Determine the [x, y] coordinate at the center of the cell enclosing the given text.  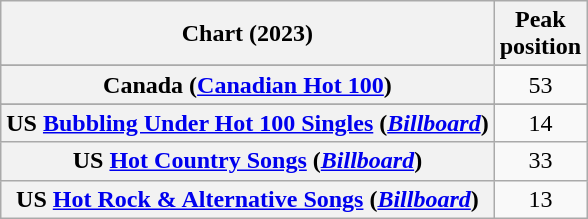
Canada (Canadian Hot 100) [248, 85]
53 [540, 85]
14 [540, 123]
Peakposition [540, 34]
Chart (2023) [248, 34]
13 [540, 199]
33 [540, 161]
US Bubbling Under Hot 100 Singles (Billboard) [248, 123]
US Hot Country Songs (Billboard) [248, 161]
US Hot Rock & Alternative Songs (Billboard) [248, 199]
